For the text-containing cell, return its midpoint in (X, Y) coordinate format. 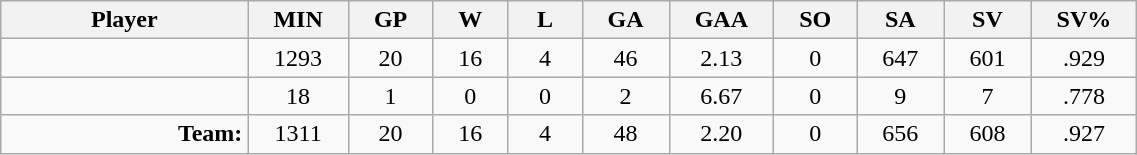
1293 (298, 58)
6.67 (721, 96)
L (545, 20)
MIN (298, 20)
608 (988, 134)
Team: (124, 134)
601 (988, 58)
2.20 (721, 134)
2.13 (721, 58)
SO (816, 20)
7 (988, 96)
18 (298, 96)
GA (626, 20)
GAA (721, 20)
46 (626, 58)
1311 (298, 134)
SV (988, 20)
1 (390, 96)
.778 (1084, 96)
656 (900, 134)
647 (900, 58)
SA (900, 20)
.929 (1084, 58)
SV% (1084, 20)
GP (390, 20)
Player (124, 20)
9 (900, 96)
2 (626, 96)
.927 (1084, 134)
W (470, 20)
48 (626, 134)
